Extract the [x, y] coordinate from the center of the cell holding the provided text.  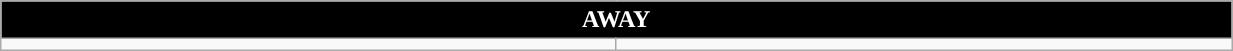
AWAY [616, 20]
